Detect which cell encompasses the target text, then output its (x, y) center coordinate. 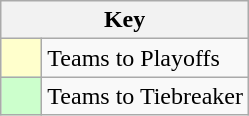
Key (125, 20)
Teams to Tiebreaker (146, 96)
Teams to Playoffs (146, 58)
